Scan for the cell matching the given text and deliver its [x, y] coordinate at center. 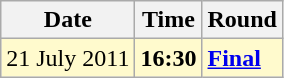
Date [68, 20]
Time [168, 20]
Round [242, 20]
Final [242, 58]
16:30 [168, 58]
21 July 2011 [68, 58]
